Pinpoint the cell where the given text exists, returning its (X, Y) midpoint coordinate. 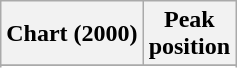
Peakposition (189, 34)
Chart (2000) (72, 34)
